Return the [X, Y] coordinate for the center point of the cell that contains the specified text.  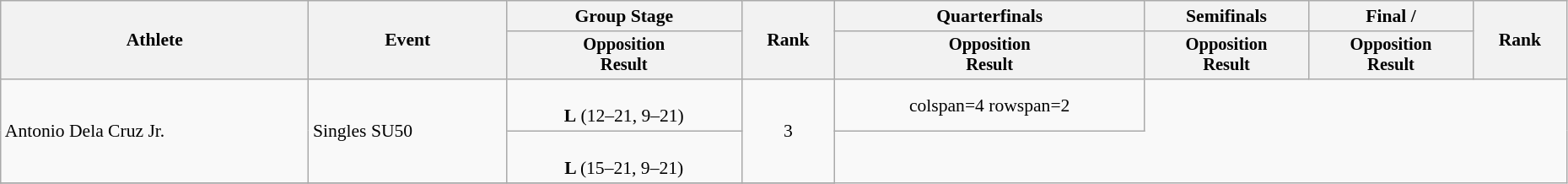
colspan=4 rowspan=2 [990, 105]
Singles SU50 [408, 131]
Quarterfinals [990, 16]
L (12–21, 9–21) [624, 105]
Antonio Dela Cruz Jr. [155, 131]
L (15–21, 9–21) [624, 157]
Athlete [155, 41]
Semifinals [1226, 16]
Event [408, 41]
Final / [1392, 16]
Group Stage [624, 16]
3 [788, 131]
